Extract the [X, Y] coordinate from the center of the cell holding the provided text.  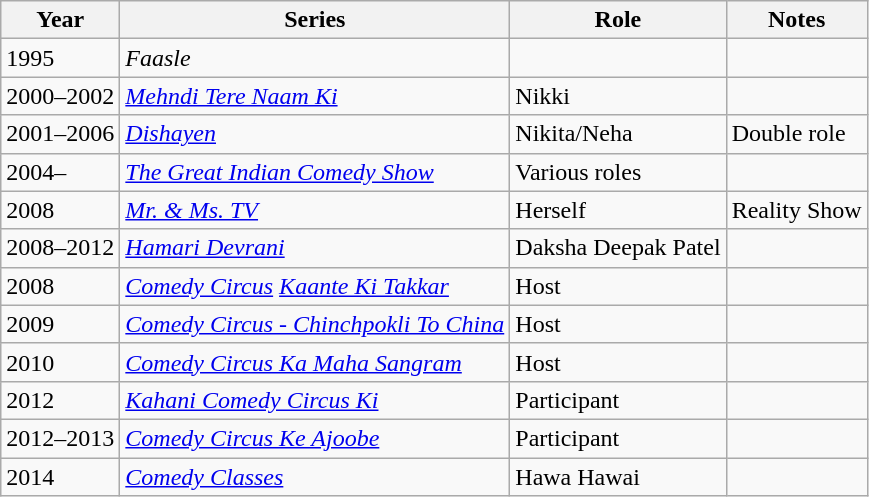
2014 [60, 477]
Comedy Circus Ke Ajoobe [315, 438]
2000–2002 [60, 96]
Nikki [618, 96]
2012 [60, 400]
Series [315, 20]
Notes [796, 20]
Comedy Circus Ka Maha Sangram [315, 362]
Herself [618, 210]
Nikita/Neha [618, 134]
Reality Show [796, 210]
Dishayen [315, 134]
2004– [60, 172]
Comedy Classes [315, 477]
2008–2012 [60, 248]
2010 [60, 362]
The Great Indian Comedy Show [315, 172]
Hawa Hawai [618, 477]
Year [60, 20]
Hamari Devrani [315, 248]
2012–2013 [60, 438]
Double role [796, 134]
Comedy Circus - Chinchpokli To China [315, 324]
Kahani Comedy Circus Ki [315, 400]
Comedy Circus Kaante Ki Takkar [315, 286]
Daksha Deepak Patel [618, 248]
2001–2006 [60, 134]
Mr. & Ms. TV [315, 210]
Role [618, 20]
Mehndi Tere Naam Ki [315, 96]
1995 [60, 58]
Various roles [618, 172]
Faasle [315, 58]
2009 [60, 324]
